Identify which cell holds the provided text, then report its (x, y) central coordinate. 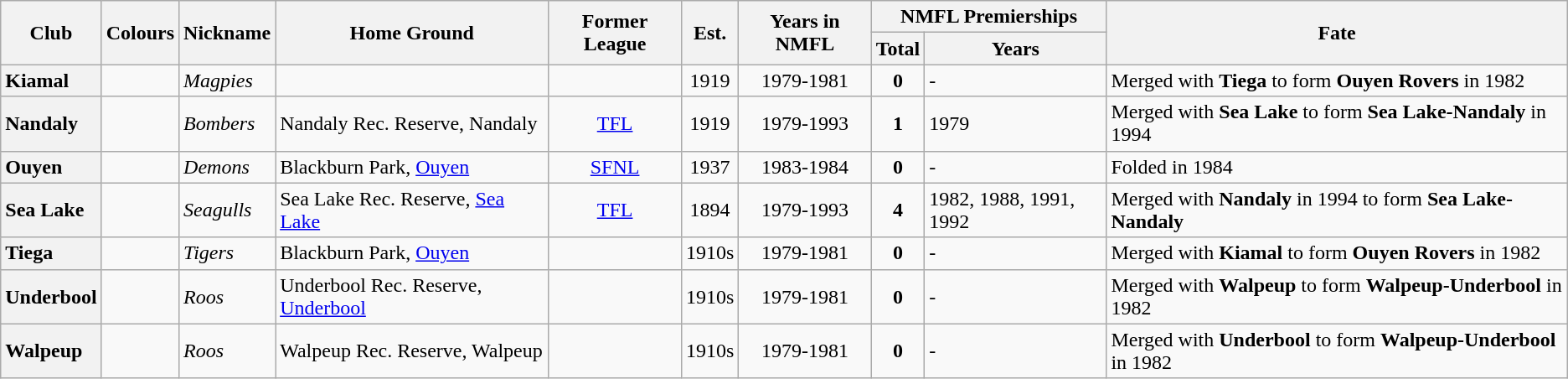
1937 (709, 167)
Club (51, 33)
Nandaly (51, 124)
SFNL (615, 167)
Walpeup Rec. Reserve, Walpeup (412, 350)
Merged with Underbool to form Walpeup-Underbool in 1982 (1337, 350)
Sea Lake (51, 210)
Fate (1337, 33)
Demons (228, 167)
Colours (140, 33)
Ouyen (51, 167)
Merged with Sea Lake to form Sea Lake-Nandaly in 1994 (1337, 124)
1982, 1988, 1991, 1992 (1015, 210)
Magpies (228, 80)
Bombers (228, 124)
Kiamal (51, 80)
Merged with Tiega to form Ouyen Rovers in 1982 (1337, 80)
NMFL Premierships (988, 17)
Years (1015, 49)
Former League (615, 33)
1894 (709, 210)
Walpeup (51, 350)
Folded in 1984 (1337, 167)
Underbool Rec. Reserve, Underbool (412, 297)
1979 (1015, 124)
Tiega (51, 253)
Home Ground (412, 33)
Merged with Nandaly in 1994 to form Sea Lake-Nandaly (1337, 210)
Seagulls (228, 210)
Est. (709, 33)
1983-1984 (805, 167)
Merged with Kiamal to form Ouyen Rovers in 1982 (1337, 253)
Tigers (228, 253)
Sea Lake Rec. Reserve, Sea Lake (412, 210)
Nandaly Rec. Reserve, Nandaly (412, 124)
Nickname (228, 33)
1 (898, 124)
Underbool (51, 297)
Merged with Walpeup to form Walpeup-Underbool in 1982 (1337, 297)
4 (898, 210)
Years in NMFL (805, 33)
Total (898, 49)
